Search for the cell housing the specified text and yield its (x, y) center coordinate. 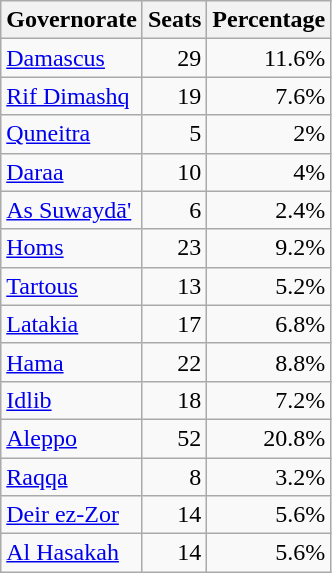
8 (174, 477)
Percentage (269, 20)
Raqqa (72, 477)
Deir ez-Zor (72, 515)
Governorate (72, 20)
3.2% (269, 477)
Latakia (72, 324)
Damascus (72, 58)
11.6% (269, 58)
As Suwaydā' (72, 210)
6.8% (269, 324)
Seats (174, 20)
10 (174, 172)
Hama (72, 362)
Quneitra (72, 134)
7.2% (269, 400)
Homs (72, 248)
22 (174, 362)
20.8% (269, 438)
Rif Dimashq (72, 96)
Aleppo (72, 438)
29 (174, 58)
Al Hasakah (72, 553)
5.2% (269, 286)
2% (269, 134)
19 (174, 96)
8.8% (269, 362)
17 (174, 324)
Daraa (72, 172)
Idlib (72, 400)
5 (174, 134)
4% (269, 172)
2.4% (269, 210)
23 (174, 248)
13 (174, 286)
6 (174, 210)
52 (174, 438)
18 (174, 400)
7.6% (269, 96)
9.2% (269, 248)
Tartous (72, 286)
